Output the [x, y] coordinate of the center of the cell containing the given text.  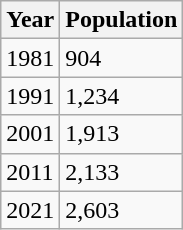
Population [122, 20]
2,603 [122, 210]
1,913 [122, 134]
Year [30, 20]
904 [122, 58]
1991 [30, 96]
1981 [30, 58]
2,133 [122, 172]
2011 [30, 172]
1,234 [122, 96]
2021 [30, 210]
2001 [30, 134]
